Return the [X, Y] coordinate for the center point of the cell that contains the specified text.  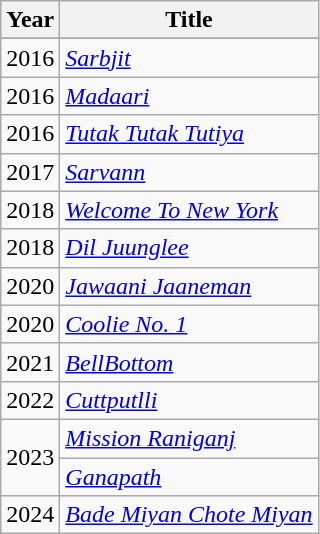
2022 [30, 400]
Cuttputlli [189, 400]
2017 [30, 172]
Madaari [189, 96]
Year [30, 20]
Ganapath [189, 477]
Welcome To New York [189, 210]
Sarvann [189, 172]
Jawaani Jaaneman [189, 286]
Bade Miyan Chote Miyan [189, 515]
Title [189, 20]
2024 [30, 515]
2023 [30, 457]
Dil Juunglee [189, 248]
2021 [30, 362]
BellBottom [189, 362]
Coolie No. 1 [189, 324]
Mission Raniganj [189, 438]
Tutak Tutak Tutiya [189, 134]
Sarbjit [189, 58]
